Search for the cell housing the specified text and yield its (x, y) center coordinate. 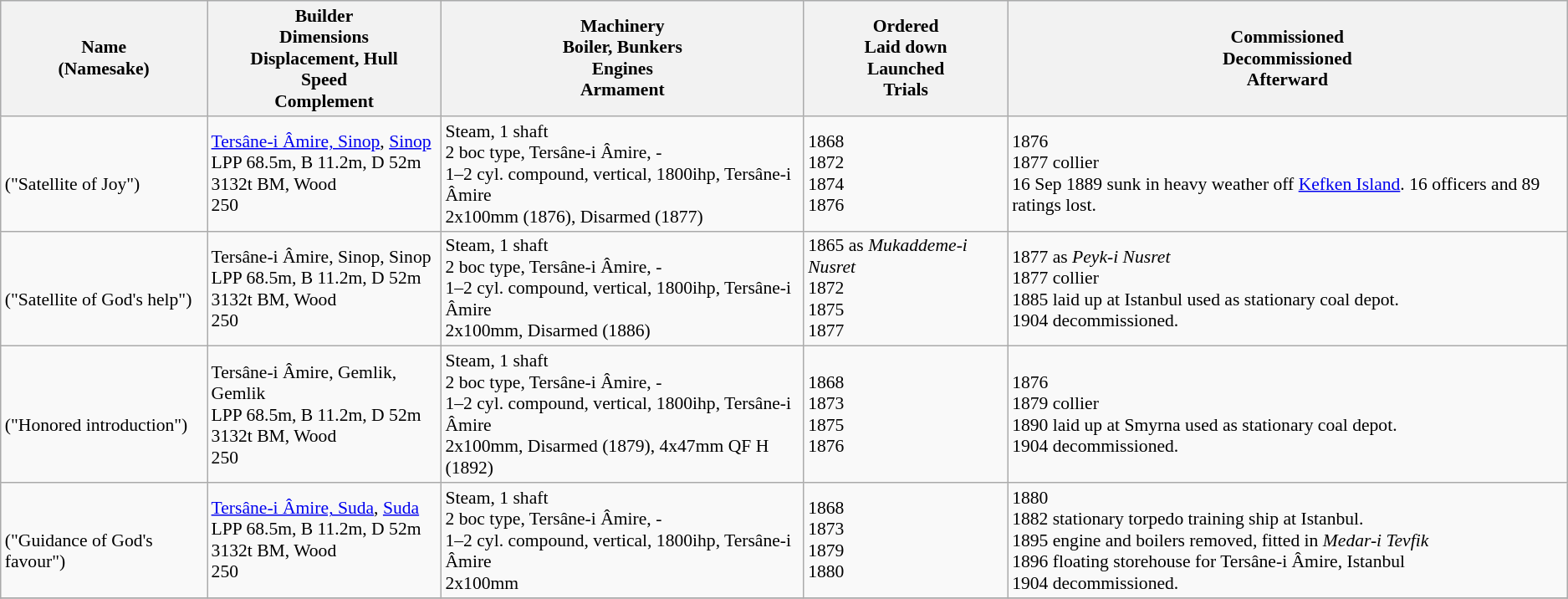
Steam, 1 shaft2 boc type, Tersâne-i Âmire, -1–2 cyl. compound, vertical, 1800ihp, Tersâne-i Âmire2x100mm (1876), Disarmed (1877) (622, 174)
Steam, 1 shaft2 boc type, Tersâne-i Âmire, -1–2 cyl. compound, vertical, 1800ihp, Tersâne-i Âmire2x100mm, Disarmed (1886) (622, 289)
Tersâne-i Âmire, Suda, SudaLPP 68.5m, B 11.2m, D 52m3132t BM, Wood250 (324, 540)
Tersâne-i Âmire, Gemlik, GemlikLPP 68.5m, B 11.2m, D 52m3132t BM, Wood250 (324, 415)
("Satellite of Joy") (104, 174)
("Guidance of God's favour") (104, 540)
1868187318791880 (906, 540)
1868187218741876 (906, 174)
BuilderDimensionsDisplacement, HullSpeedComplement (324, 59)
Steam, 1 shaft2 boc type, Tersâne-i Âmire, -1–2 cyl. compound, vertical, 1800ihp, Tersâne-i Âmire2x100mm, Disarmed (1879), 4x47mm QF H (1892) (622, 415)
OrderedLaid downLaunchedTrials (906, 59)
MachineryBoiler, BunkersEnginesArmament (622, 59)
CommissionedDecommissionedAfterward (1288, 59)
("Honored introduction") (104, 415)
1877 as Peyk-i Nusret1877 collier1885 laid up at Istanbul used as stationary coal depot.1904 decommissioned. (1288, 289)
1868187318751876 (906, 415)
1865 as Mukaddeme-i Nusret187218751877 (906, 289)
Name(Namesake) (104, 59)
18761879 collier1890 laid up at Smyrna used as stationary coal depot.1904 decommissioned. (1288, 415)
18761877 collier16 Sep 1889 sunk in heavy weather off Kefken Island. 16 officers and 89 ratings lost. (1288, 174)
Steam, 1 shaft2 boc type, Tersâne-i Âmire, -1–2 cyl. compound, vertical, 1800ihp, Tersâne-i Âmire2x100mm (622, 540)
("Satellite of God's help") (104, 289)
